From the cell containing the given text, extract its center point as [X, Y] coordinate. 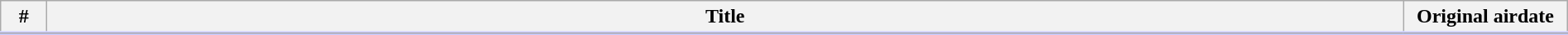
# [24, 17]
Title [725, 17]
Original airdate [1485, 17]
